Capture the cell that displays the provided text and extract its [x, y] central coordinate. 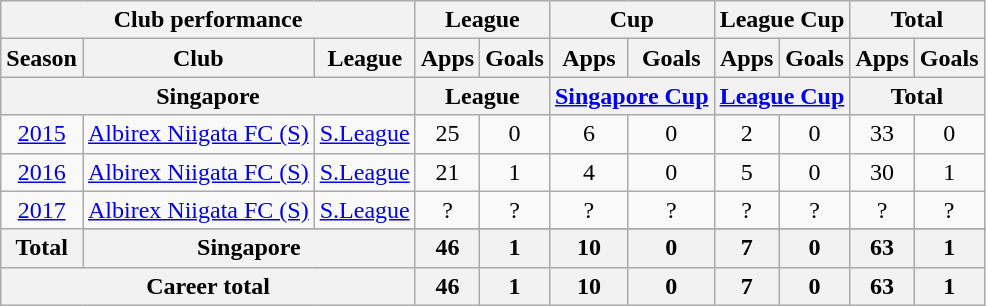
5 [746, 172]
30 [882, 172]
6 [588, 134]
Club [198, 58]
2015 [42, 134]
Singapore Cup [632, 96]
2016 [42, 172]
4 [588, 172]
Career total [208, 286]
2 [746, 134]
Club performance [208, 20]
25 [447, 134]
33 [882, 134]
Season [42, 58]
2017 [42, 210]
21 [447, 172]
Cup [632, 20]
